Detect which cell encompasses the target text, then output its (X, Y) center coordinate. 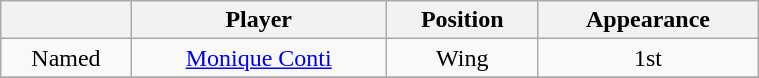
Appearance (648, 20)
Position (462, 20)
1st (648, 58)
Wing (462, 58)
Monique Conti (258, 58)
Player (258, 20)
Named (66, 58)
